Identify which cell holds the provided text, then report its [X, Y] central coordinate. 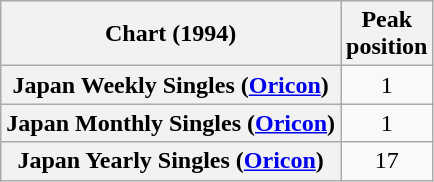
17 [387, 161]
Japan Yearly Singles (Oricon) [171, 161]
Japan Monthly Singles (Oricon) [171, 123]
Japan Weekly Singles (Oricon) [171, 85]
Chart (1994) [171, 34]
Peakposition [387, 34]
